Pinpoint the cell where the given text exists, returning its (x, y) midpoint coordinate. 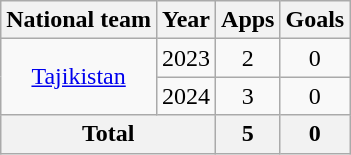
Year (186, 20)
Goals (315, 20)
5 (248, 134)
Tajikistan (79, 77)
National team (79, 20)
Apps (248, 20)
2 (248, 58)
3 (248, 96)
2023 (186, 58)
Total (108, 134)
2024 (186, 96)
